Search for the cell housing the specified text and yield its [x, y] center coordinate. 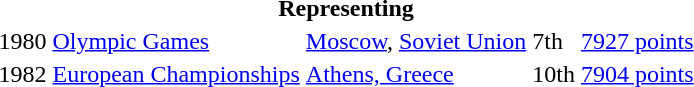
Moscow, Soviet Union [416, 41]
Olympic Games [176, 41]
7th [554, 41]
